Capture the cell that displays the provided text and extract its (x, y) central coordinate. 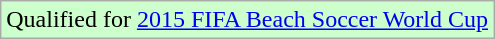
Qualified for 2015 FIFA Beach Soccer World Cup (248, 20)
